Search for the cell housing the specified text and yield its [x, y] center coordinate. 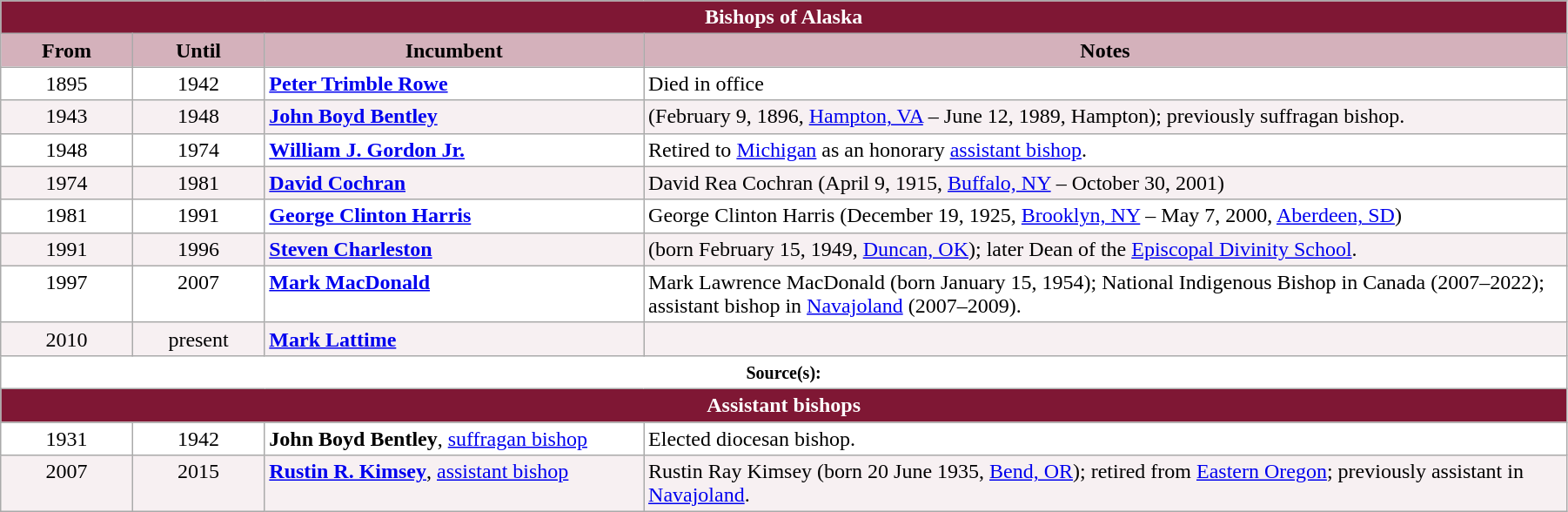
present [198, 339]
Assistant bishops [784, 405]
1997 [67, 294]
John Boyd Bentley [454, 117]
(born February 15, 1949, Duncan, OK); later Dean of the Episcopal Divinity School. [1105, 249]
Mark MacDonald [454, 294]
Notes [1105, 51]
George Clinton Harris [454, 216]
William J. Gordon Jr. [454, 150]
2010 [67, 339]
Rustin R. Kimsey, assistant bishop [454, 484]
From [67, 51]
1895 [67, 84]
Until [198, 51]
1931 [67, 438]
(February 9, 1896, Hampton, VA – June 12, 1989, Hampton); previously suffragan bishop. [1105, 117]
Incumbent [454, 51]
1943 [67, 117]
David Cochran [454, 183]
Elected diocesan bishop. [1105, 438]
Source(s): [784, 372]
Mark Lawrence MacDonald (born January 15, 1954); National Indigenous Bishop in Canada (2007–2022); assistant bishop in Navajoland (2007–2009). [1105, 294]
George Clinton Harris (December 19, 1925, Brooklyn, NY – May 7, 2000, Aberdeen, SD) [1105, 216]
1996 [198, 249]
Died in office [1105, 84]
Rustin Ray Kimsey (born 20 June 1935, Bend, OR); retired from Eastern Oregon; previously assistant in Navajoland. [1105, 484]
2015 [198, 484]
Steven Charleston [454, 249]
Peter Trimble Rowe [454, 84]
Retired to Michigan as an honorary assistant bishop. [1105, 150]
David Rea Cochran (April 9, 1915, Buffalo, NY – October 30, 2001) [1105, 183]
John Boyd Bentley, suffragan bishop [454, 438]
Mark Lattime [454, 339]
Bishops of Alaska [784, 17]
